Capture the cell that displays the provided text and extract its [x, y] central coordinate. 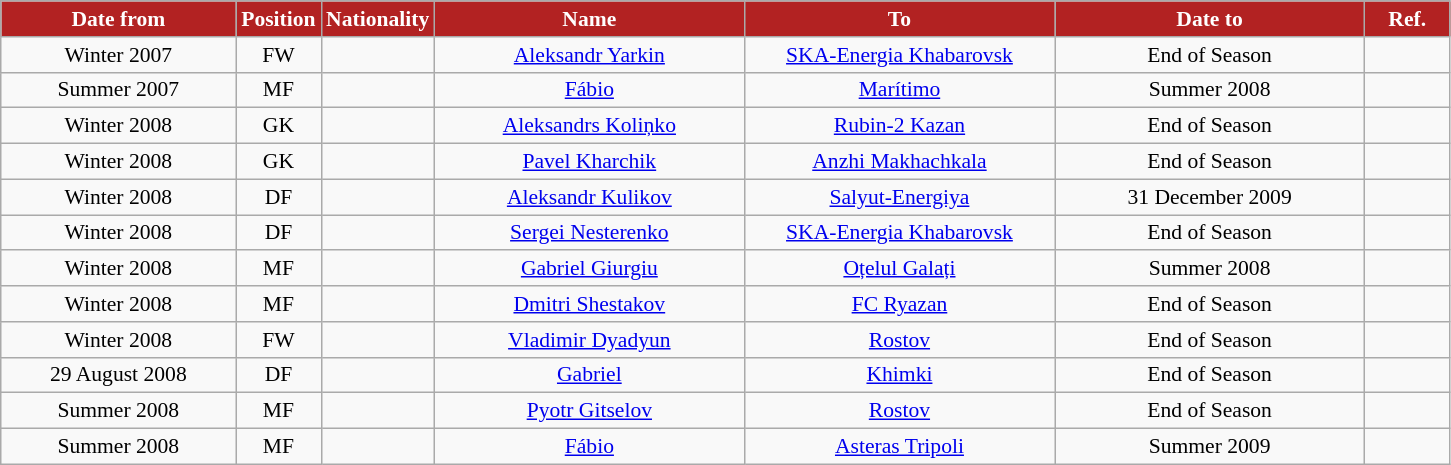
Pavel Kharchik [589, 162]
Rubin-2 Kazan [899, 126]
Winter 2007 [118, 55]
Gabriel [589, 375]
Khimki [899, 375]
Summer 2009 [1210, 447]
Dmitri Shestakov [589, 304]
Vladimir Dyadyun [589, 340]
Position [278, 19]
Anzhi Makhachkala [899, 162]
Aleksandrs Koliņko [589, 126]
FC Ryazan [899, 304]
31 December 2009 [1210, 197]
Ref. [1408, 19]
Aleksandr Yarkin [589, 55]
Asteras Tripoli [899, 447]
Name [589, 19]
Pyotr Gitselov [589, 411]
To [899, 19]
Nationality [378, 19]
Oțelul Galați [899, 269]
Sergei Nesterenko [589, 233]
Marítimo [899, 90]
29 August 2008 [118, 375]
Date to [1210, 19]
Gabriel Giurgiu [589, 269]
Salyut-Energiya [899, 197]
Date from [118, 19]
Summer 2007 [118, 90]
Aleksandr Kulikov [589, 197]
